Extract the (x, y) coordinate from the center of the cell holding the provided text.  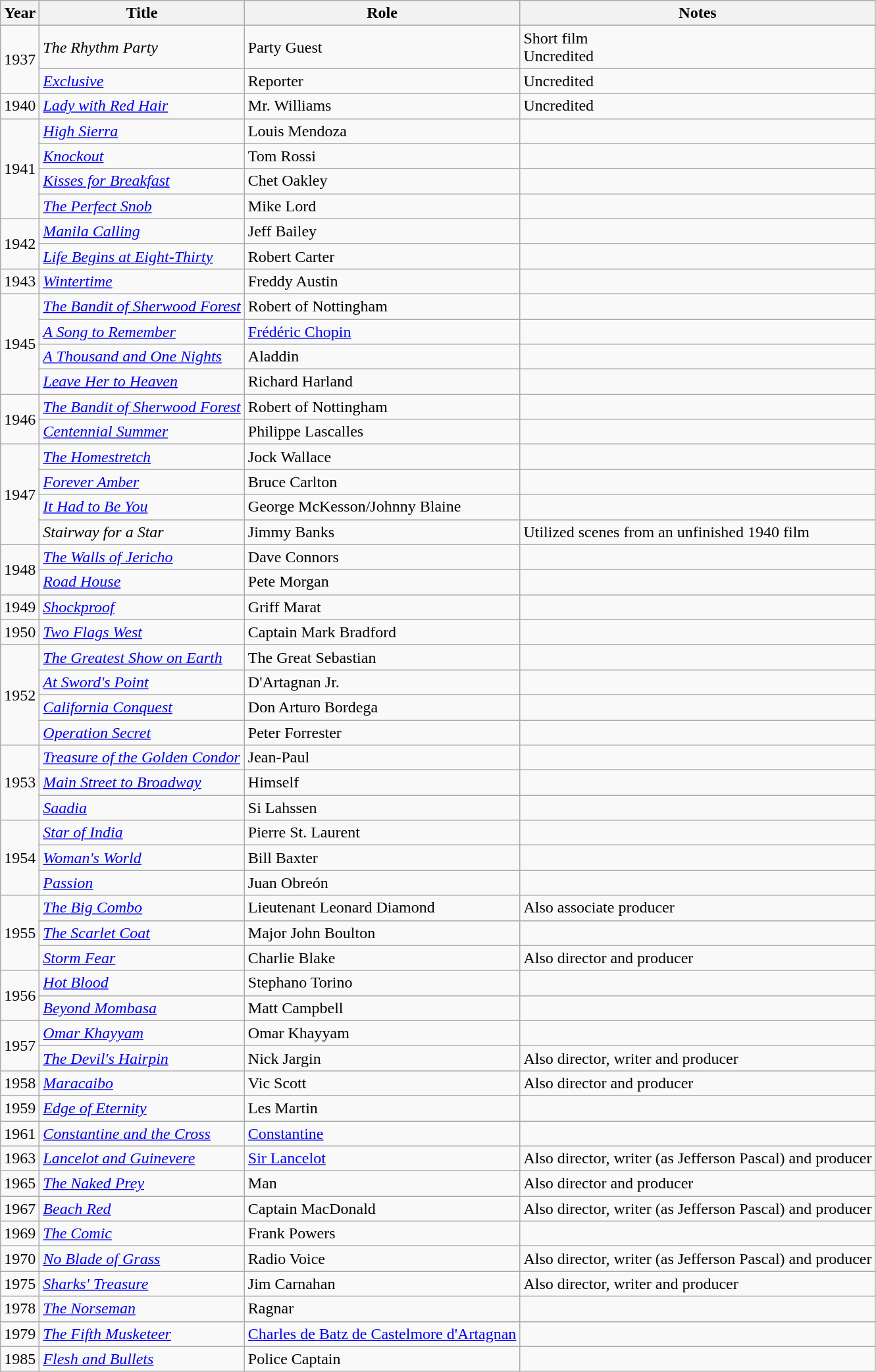
The Devil's Hairpin (142, 1058)
Radio Voice (382, 1259)
Lady with Red Hair (142, 106)
Peter Forrester (382, 733)
1941 (20, 169)
1967 (20, 1209)
No Blade of Grass (142, 1259)
Constantine (382, 1133)
Charles de Batz de Castelmore d'Artagnan (382, 1334)
Frank Powers (382, 1234)
Philippe Lascalles (382, 432)
Nick Jargin (382, 1058)
Mike Lord (382, 206)
1943 (20, 281)
Captain Mark Bradford (382, 632)
Role (382, 13)
The Rhythm Party (142, 47)
Charlie Blake (382, 958)
Bruce Carlton (382, 482)
1956 (20, 995)
Beyond Mombasa (142, 1008)
The Walls of Jericho (142, 557)
Si Lahssen (382, 808)
Shockproof (142, 607)
1955 (20, 933)
At Sword's Point (142, 682)
Maracaibo (142, 1083)
Ragnar (382, 1309)
Jock Wallace (382, 457)
Manila Calling (142, 231)
Reporter (382, 81)
Aladdin (382, 357)
1946 (20, 419)
Star of India (142, 833)
1959 (20, 1108)
1978 (20, 1309)
Saadia (142, 808)
1963 (20, 1159)
Also associate producer (698, 908)
1942 (20, 244)
1975 (20, 1284)
D'Artagnan Jr. (382, 682)
Wintertime (142, 281)
Jim Carnahan (382, 1284)
Title (142, 13)
Leave Her to Heaven (142, 382)
1952 (20, 695)
Kisses for Breakfast (142, 181)
Freddy Austin (382, 281)
Pierre St. Laurent (382, 833)
The Big Combo (142, 908)
Woman's World (142, 858)
Juan Obreón (382, 883)
Vic Scott (382, 1083)
George McKesson/Johnny Blaine (382, 507)
Robert Carter (382, 256)
Short filmUncredited (698, 47)
Captain MacDonald (382, 1209)
Les Martin (382, 1108)
Stairway for a Star (142, 532)
Bill Baxter (382, 858)
1937 (20, 59)
Himself (382, 783)
California Conquest (142, 707)
1950 (20, 632)
The Great Sebastian (382, 657)
Man (382, 1184)
A Song to Remember (142, 331)
Louis Mendoza (382, 131)
1945 (20, 344)
Dave Connors (382, 557)
Party Guest (382, 47)
Knockout (142, 156)
Operation Secret (142, 733)
1970 (20, 1259)
It Had to Be You (142, 507)
The Comic (142, 1234)
The Scarlet Coat (142, 933)
Exclusive (142, 81)
The Greatest Show on Earth (142, 657)
Flesh and Bullets (142, 1359)
Griff Marat (382, 607)
Frédéric Chopin (382, 331)
1965 (20, 1184)
Life Begins at Eight-Thirty (142, 256)
The Norseman (142, 1309)
Jeff Bailey (382, 231)
1954 (20, 858)
Notes (698, 13)
1949 (20, 607)
Lancelot and Guinevere (142, 1159)
Edge of Eternity (142, 1108)
Major John Boulton (382, 933)
Lieutenant Leonard Diamond (382, 908)
Matt Campbell (382, 1008)
Jean-Paul (382, 758)
Passion (142, 883)
Sharks' Treasure (142, 1284)
1958 (20, 1083)
A Thousand and One Nights (142, 357)
Main Street to Broadway (142, 783)
The Perfect Snob (142, 206)
Mr. Williams (382, 106)
1947 (20, 494)
The Fifth Musketeer (142, 1334)
Stephano Torino (382, 983)
1948 (20, 569)
Road House (142, 582)
Jimmy Banks (382, 532)
Chet Oakley (382, 181)
Sir Lancelot (382, 1159)
1957 (20, 1045)
1979 (20, 1334)
Beach Red (142, 1209)
Two Flags West (142, 632)
Constantine and the Cross (142, 1133)
Police Captain (382, 1359)
Year (20, 13)
Pete Morgan (382, 582)
Forever Amber (142, 482)
1961 (20, 1133)
1985 (20, 1359)
1969 (20, 1234)
Centennial Summer (142, 432)
The Naked Prey (142, 1184)
High Sierra (142, 131)
Storm Fear (142, 958)
Don Arturo Bordega (382, 707)
Richard Harland (382, 382)
Hot Blood (142, 983)
Utilized scenes from an unfinished 1940 film (698, 532)
The Homestretch (142, 457)
Tom Rossi (382, 156)
1953 (20, 783)
1940 (20, 106)
Treasure of the Golden Condor (142, 758)
